Capture the cell that displays the provided text and extract its [x, y] central coordinate. 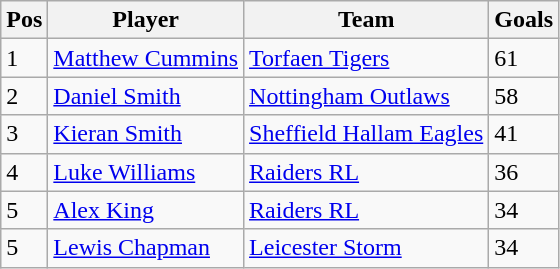
Leicester Storm [366, 248]
58 [524, 96]
Pos [24, 20]
1 [24, 58]
2 [24, 96]
61 [524, 58]
Sheffield Hallam Eagles [366, 134]
Kieran Smith [146, 134]
4 [24, 172]
Torfaen Tigers [366, 58]
Nottingham Outlaws [366, 96]
Luke Williams [146, 172]
Matthew Cummins [146, 58]
36 [524, 172]
Player [146, 20]
41 [524, 134]
Lewis Chapman [146, 248]
Team [366, 20]
Daniel Smith [146, 96]
Alex King [146, 210]
Goals [524, 20]
3 [24, 134]
